Find where the given text appears and provide that cell's center as [X, Y] coordinate. 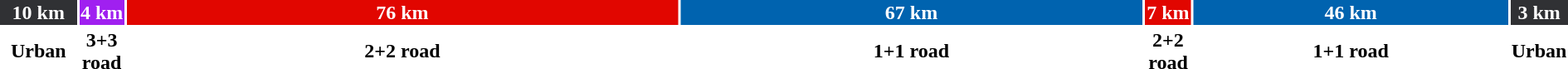
76 km [402, 12]
3 km [1539, 12]
7 km [1168, 12]
46 km [1351, 12]
10 km [38, 12]
67 km [911, 12]
4 km [101, 12]
